Provide the (X, Y) coordinate of the cell's center where the given text is located.  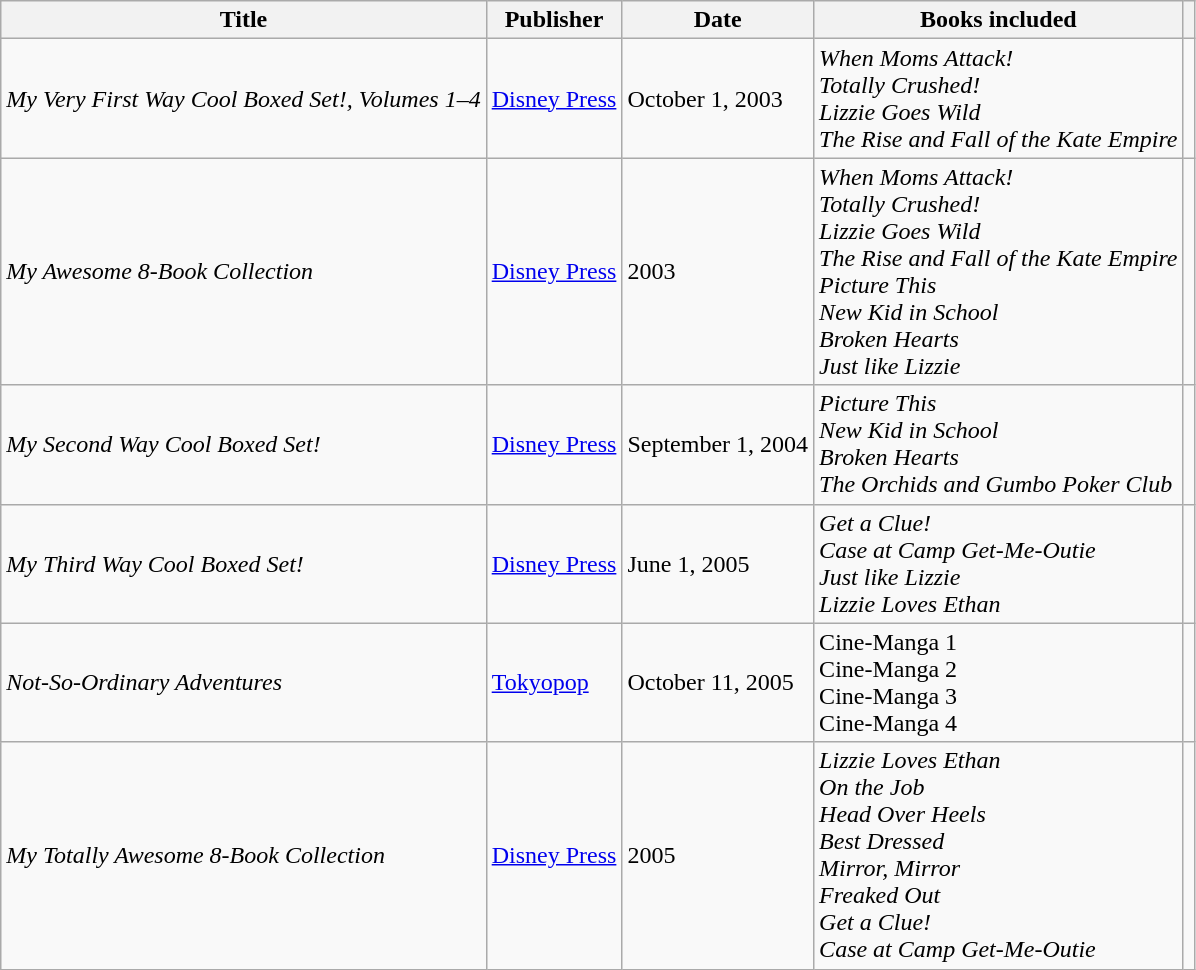
2005 (718, 856)
My Very First Way Cool Boxed Set!, Volumes 1–4 (244, 98)
Picture ThisNew Kid in SchoolBroken HeartsThe Orchids and Gumbo Poker Club (998, 444)
June 1, 2005 (718, 564)
My Third Way Cool Boxed Set! (244, 564)
October 1, 2003 (718, 98)
Cine-Manga 1Cine-Manga 2Cine-Manga 3Cine-Manga 4 (998, 682)
September 1, 2004 (718, 444)
Date (718, 20)
Not-So-Ordinary Adventures (244, 682)
Tokyopop (554, 682)
Get a Clue!Case at Camp Get-Me-OutieJust like LizzieLizzie Loves Ethan (998, 564)
Publisher (554, 20)
When Moms Attack!Totally Crushed!Lizzie Goes WildThe Rise and Fall of the Kate Empire (998, 98)
My Totally Awesome 8-Book Collection (244, 856)
Lizzie Loves EthanOn the JobHead Over HeelsBest DressedMirror, MirrorFreaked OutGet a Clue!Case at Camp Get-Me-Outie (998, 856)
October 11, 2005 (718, 682)
Title (244, 20)
Books included (998, 20)
When Moms Attack!Totally Crushed!Lizzie Goes WildThe Rise and Fall of the Kate EmpirePicture ThisNew Kid in SchoolBroken HeartsJust like Lizzie (998, 272)
My Second Way Cool Boxed Set! (244, 444)
My Awesome 8-Book Collection (244, 272)
2003 (718, 272)
